Return the (x, y) coordinate for the center point of the cell that contains the specified text.  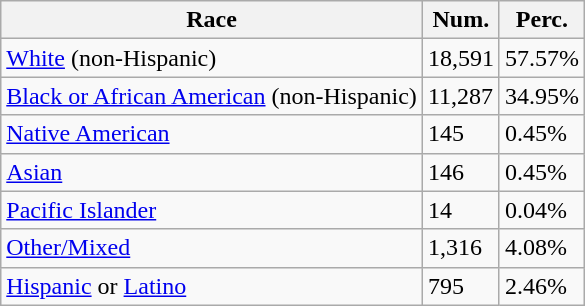
Pacific Islander (212, 210)
1,316 (460, 248)
Black or African American (non-Hispanic) (212, 96)
0.04% (542, 210)
Num. (460, 20)
White (non-Hispanic) (212, 58)
11,287 (460, 96)
Hispanic or Latino (212, 286)
4.08% (542, 248)
Perc. (542, 20)
146 (460, 172)
14 (460, 210)
34.95% (542, 96)
795 (460, 286)
2.46% (542, 286)
Asian (212, 172)
145 (460, 134)
18,591 (460, 58)
Other/Mixed (212, 248)
Race (212, 20)
57.57% (542, 58)
Native American (212, 134)
